Determine the (X, Y) coordinate at the center of the cell enclosing the given text.  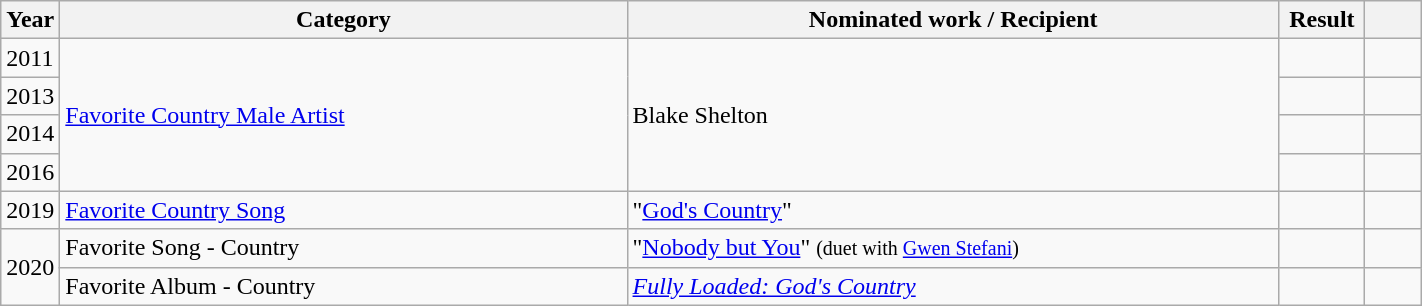
Favorite Album - Country (344, 286)
Blake Shelton (953, 115)
2016 (30, 172)
Nominated work / Recipient (953, 20)
Category (344, 20)
"Nobody but You" (duet with Gwen Stefani) (953, 248)
2014 (30, 134)
2013 (30, 96)
Year (30, 20)
Result (1322, 20)
Favorite Song - Country (344, 248)
"God's Country" (953, 210)
2019 (30, 210)
Fully Loaded: God's Country (953, 286)
2011 (30, 58)
Favorite Country Male Artist (344, 115)
2020 (30, 267)
Favorite Country Song (344, 210)
